Scan for the cell matching the given text and deliver its [x, y] coordinate at center. 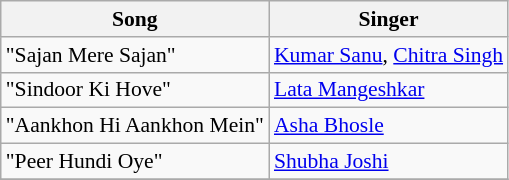
"Peer Hundi Oye" [135, 162]
Kumar Sanu, Chitra Singh [388, 55]
"Sindoor Ki Hove" [135, 90]
Singer [388, 19]
Lata Mangeshkar [388, 90]
Song [135, 19]
"Aankhon Hi Aankhon Mein" [135, 126]
Asha Bhosle [388, 126]
"Sajan Mere Sajan" [135, 55]
Shubha Joshi [388, 162]
